Extract the (x, y) coordinate from the center of the cell holding the provided text.  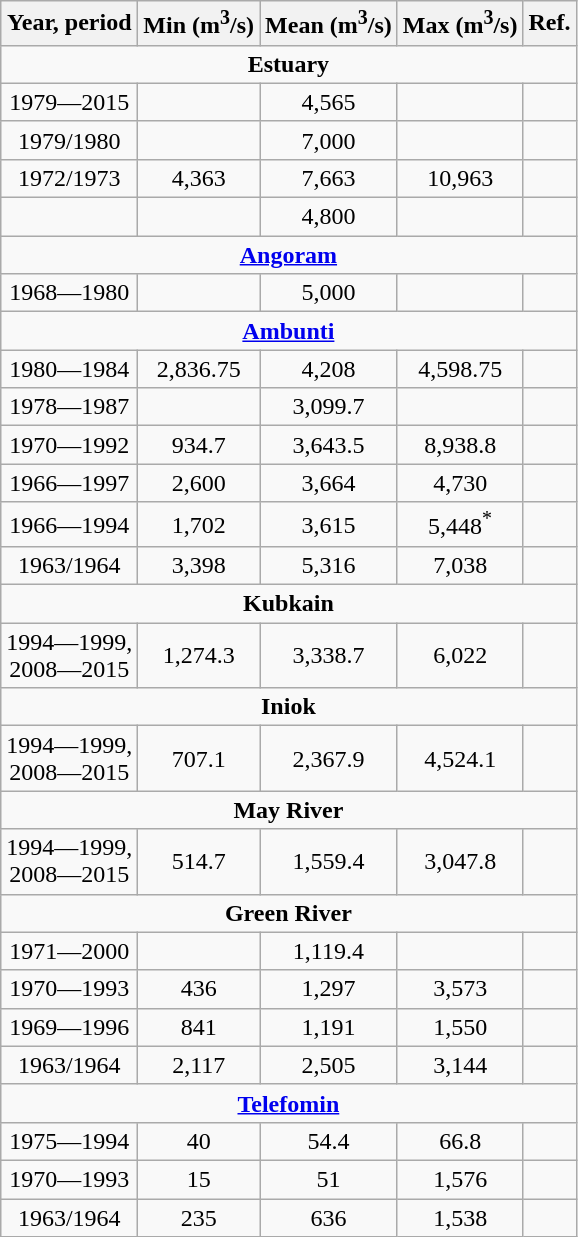
3,398 (199, 566)
1,274.3 (199, 656)
707.1 (199, 758)
841 (199, 1027)
934.7 (199, 445)
66.8 (460, 1141)
1975—1994 (70, 1141)
51 (329, 1179)
2,836.75 (199, 369)
Year, period (70, 24)
1,576 (460, 1179)
3,664 (329, 483)
1,702 (199, 524)
3,099.7 (329, 407)
1,297 (329, 989)
Mean (m3/s) (329, 24)
May River (288, 810)
4,524.1 (460, 758)
1,119.4 (329, 951)
1,191 (329, 1027)
3,047.8 (460, 862)
Iniok (288, 707)
4,208 (329, 369)
1980—1984 (70, 369)
1972/1973 (70, 178)
4,800 (329, 217)
2,117 (199, 1065)
Ref. (550, 24)
1971—2000 (70, 951)
7,038 (460, 566)
Estuary (288, 64)
4,730 (460, 483)
40 (199, 1141)
2,600 (199, 483)
3,338.7 (329, 656)
1966—1994 (70, 524)
1979—2015 (70, 102)
Ambunti (288, 331)
2,367.9 (329, 758)
436 (199, 989)
8,938.8 (460, 445)
1966—1997 (70, 483)
7,663 (329, 178)
Kubkain (288, 604)
54.4 (329, 1141)
4,363 (199, 178)
514.7 (199, 862)
636 (329, 1218)
1978—1987 (70, 407)
1,559.4 (329, 862)
7,000 (329, 140)
3,144 (460, 1065)
1970—1992 (70, 445)
235 (199, 1218)
1968—1980 (70, 293)
3,573 (460, 989)
10,963 (460, 178)
1979/1980 (70, 140)
1,550 (460, 1027)
1,538 (460, 1218)
Max (m3/s) (460, 24)
Green River (288, 913)
3,615 (329, 524)
4,565 (329, 102)
3,643.5 (329, 445)
Telefomin (288, 1103)
Min (m3/s) (199, 24)
2,505 (329, 1065)
1969—1996 (70, 1027)
15 (199, 1179)
6,022 (460, 656)
5,000 (329, 293)
5,316 (329, 566)
Angoram (288, 255)
5,448* (460, 524)
4,598.75 (460, 369)
